Return [X, Y] of the center of cell containing provided text 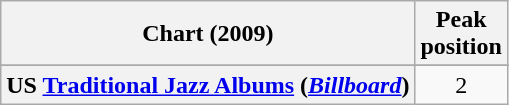
Chart (2009) [208, 34]
Peakposition [461, 34]
US Traditional Jazz Albums (Billboard) [208, 85]
2 [461, 85]
